From the cell containing the given text, extract its center point as [x, y] coordinate. 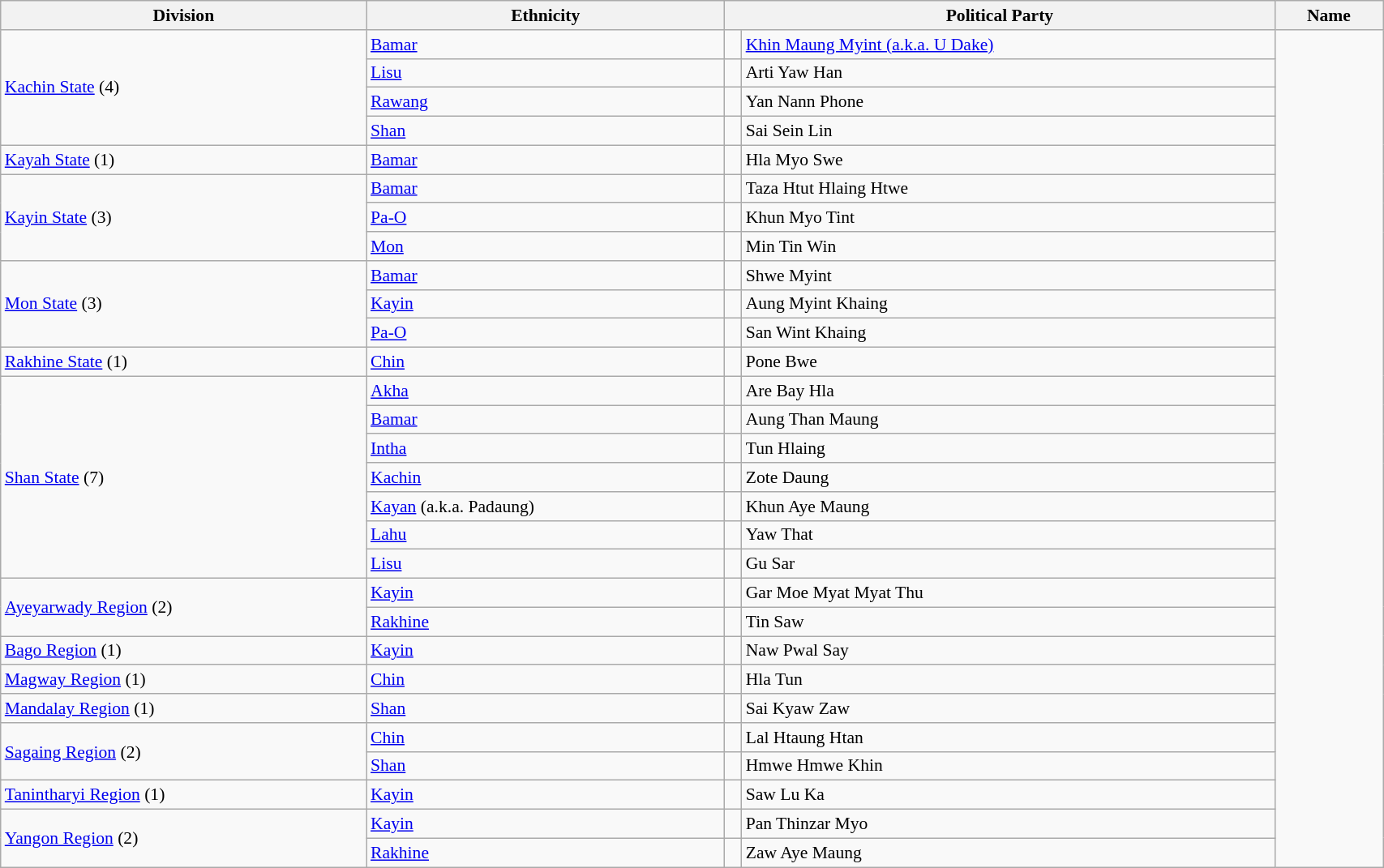
Mon State (3) [183, 305]
Rawang [546, 102]
Intha [546, 449]
Hla Tun [1009, 680]
Lahu [546, 535]
Khun Myo Tint [1009, 218]
Kachin [546, 477]
Yaw That [1009, 535]
Lal Htaung Htan [1009, 738]
Tin Saw [1009, 622]
Min Tin Win [1009, 246]
Mandalay Region (1) [183, 708]
Ethnicity [546, 15]
Name [1328, 15]
Sagaing Region (2) [183, 752]
Ayeyarwady Region (2) [183, 608]
Division [183, 15]
Rakhine State (1) [183, 362]
Bago Region (1) [183, 651]
Khin Maung Myint (a.k.a. U Dake) [1009, 45]
Are Bay Hla [1009, 391]
Aung Than Maung [1009, 420]
Yan Nann Phone [1009, 102]
Shwe Myint [1009, 276]
Pan Thinzar Myo [1009, 824]
Taza Htut Hlaing Htwe [1009, 189]
Akha [546, 391]
Sai Kyaw Zaw [1009, 708]
Shan State (7) [183, 477]
Kachin State (4) [183, 88]
Saw Lu Ka [1009, 795]
San Wint Khaing [1009, 333]
Magway Region (1) [183, 680]
Arti Yaw Han [1009, 73]
Tun Hlaing [1009, 449]
Political Party [1001, 15]
Aung Myint Khaing [1009, 304]
Tanintharyi Region (1) [183, 795]
Hmwe Hmwe Khin [1009, 766]
Pone Bwe [1009, 362]
Kayan (a.k.a. Padaung) [546, 507]
Yangon Region (2) [183, 838]
Hla Myo Swe [1009, 160]
Zote Daung [1009, 477]
Gar Moe Myat Myat Thu [1009, 593]
Naw Pwal Say [1009, 651]
Sai Sein Lin [1009, 131]
Kayin State (3) [183, 217]
Kayah State (1) [183, 160]
Mon [546, 246]
Khun Aye Maung [1009, 507]
Gu Sar [1009, 564]
Zaw Aye Maung [1009, 853]
